Find where the given text appears and provide that cell's center as [x, y] coordinate. 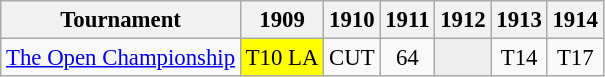
CUT [352, 58]
Tournament [121, 20]
T10 LA [282, 58]
1914 [575, 20]
1911 [408, 20]
1910 [352, 20]
The Open Championship [121, 58]
64 [408, 58]
1909 [282, 20]
1912 [463, 20]
1913 [519, 20]
T14 [519, 58]
T17 [575, 58]
